Find where the given text appears and provide that cell's center as (X, Y) coordinate. 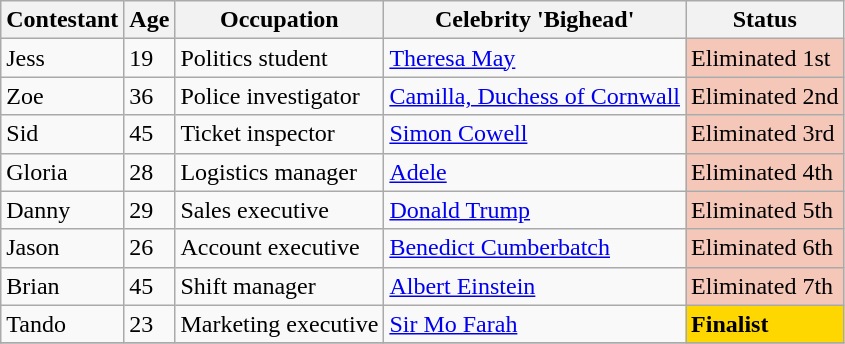
Gloria (62, 172)
Adele (535, 172)
Brian (62, 286)
36 (150, 96)
Politics student (280, 58)
Sir Mo Farah (535, 324)
29 (150, 210)
Account executive (280, 248)
Benedict Cumberbatch (535, 248)
Tando (62, 324)
Age (150, 20)
Occupation (280, 20)
Zoe (62, 96)
Shift manager (280, 286)
Finalist (765, 324)
Theresa May (535, 58)
28 (150, 172)
Celebrity 'Bighead' (535, 20)
Jess (62, 58)
Eliminated 4th (765, 172)
Simon Cowell (535, 134)
Sid (62, 134)
Contestant (62, 20)
Camilla, Duchess of Cornwall (535, 96)
Donald Trump (535, 210)
Albert Einstein (535, 286)
Eliminated 2nd (765, 96)
Ticket inspector (280, 134)
Eliminated 1st (765, 58)
Marketing executive (280, 324)
26 (150, 248)
19 (150, 58)
Eliminated 3rd (765, 134)
Status (765, 20)
Danny (62, 210)
Jason (62, 248)
23 (150, 324)
Sales executive (280, 210)
Police investigator (280, 96)
Eliminated 7th (765, 286)
Eliminated 6th (765, 248)
Logistics manager (280, 172)
Eliminated 5th (765, 210)
